Output the (X, Y) coordinate of the center of the cell containing the given text.  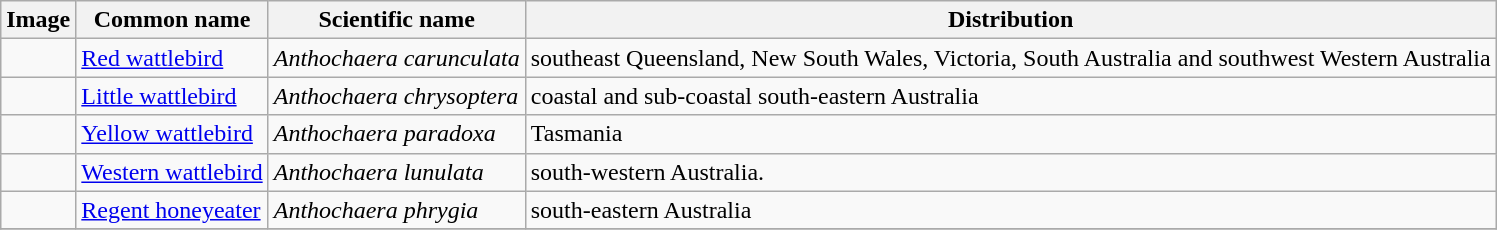
Image (38, 20)
Red wattlebird (172, 58)
Anthochaera chrysoptera (396, 96)
south-western Australia. (1010, 172)
Distribution (1010, 20)
Anthochaera paradoxa (396, 134)
Regent honeyeater (172, 210)
Anthochaera phrygia (396, 210)
coastal and sub-coastal south-eastern Australia (1010, 96)
Western wattlebird (172, 172)
Tasmania (1010, 134)
Anthochaera carunculata (396, 58)
Scientific name (396, 20)
Anthochaera lunulata (396, 172)
Common name (172, 20)
south-eastern Australia (1010, 210)
southeast Queensland, New South Wales, Victoria, South Australia and southwest Western Australia (1010, 58)
Yellow wattlebird (172, 134)
Little wattlebird (172, 96)
